Output the [X, Y] coordinate of the center of the cell containing the given text.  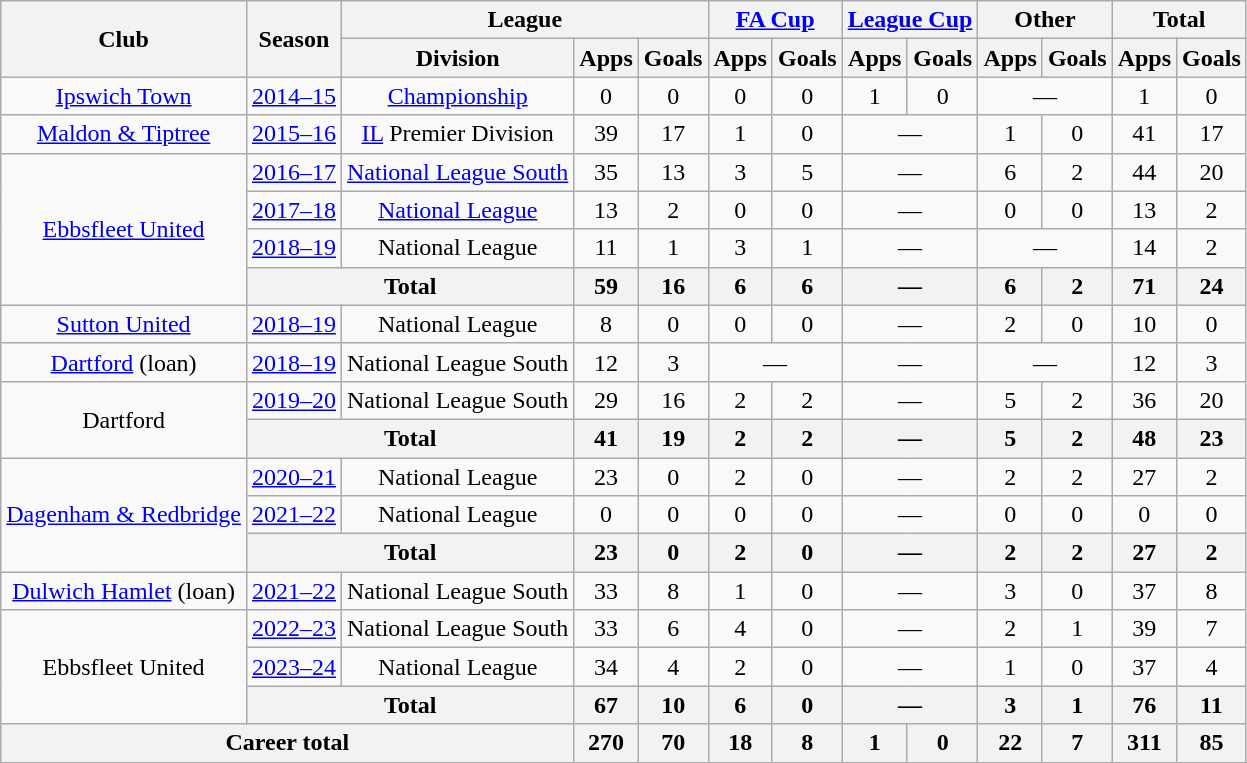
2019–20 [294, 400]
35 [606, 172]
270 [606, 743]
44 [1144, 172]
League Cup [910, 20]
Sutton United [124, 324]
67 [606, 705]
14 [1144, 248]
Season [294, 39]
34 [606, 667]
Dulwich Hamlet (loan) [124, 591]
Dagenham & Redbridge [124, 515]
71 [1144, 286]
Division [457, 58]
2023–24 [294, 667]
Maldon & Tiptree [124, 134]
Club [124, 39]
Other [1045, 20]
2016–17 [294, 172]
48 [1144, 438]
Championship [457, 96]
19 [673, 438]
2015–16 [294, 134]
2017–18 [294, 210]
22 [1010, 743]
2022–23 [294, 629]
Ipswich Town [124, 96]
IL Premier Division [457, 134]
2020–21 [294, 477]
Dartford (loan) [124, 362]
League [524, 20]
311 [1144, 743]
FA Cup [775, 20]
85 [1212, 743]
76 [1144, 705]
29 [606, 400]
2014–15 [294, 96]
36 [1144, 400]
24 [1212, 286]
Dartford [124, 419]
70 [673, 743]
Career total [288, 743]
18 [740, 743]
59 [606, 286]
